Capture the cell that displays the provided text and extract its (x, y) central coordinate. 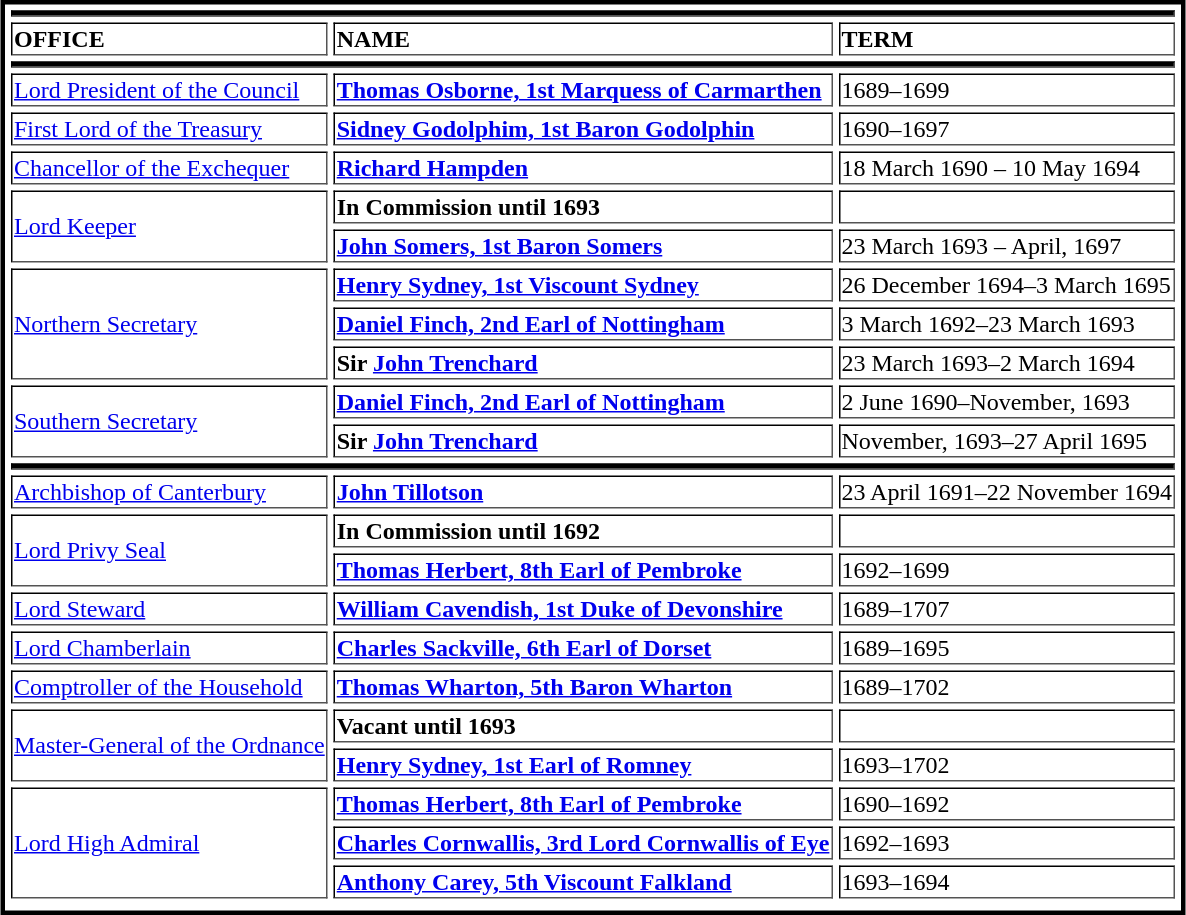
1693–1694 (1006, 882)
18 March 1690 – 10 May 1694 (1006, 168)
OFFICE (170, 38)
1689–1695 (1006, 648)
1692–1693 (1006, 842)
Anthony Carey, 5th Viscount Falkland (584, 882)
23 March 1693 – April, 1697 (1006, 246)
First Lord of the Treasury (170, 128)
1689–1702 (1006, 686)
Thomas Osborne, 1st Marquess of Carmarthen (584, 90)
TERM (1006, 38)
Southern Secretary (170, 422)
Lord Keeper (170, 226)
Vacant until 1693 (584, 726)
John Tillotson (584, 492)
Comptroller of the Household (170, 686)
1690–1692 (1006, 804)
Lord High Admiral (170, 844)
1690–1697 (1006, 128)
Sidney Godolphim, 1st Baron Godolphin (584, 128)
Henry Sydney, 1st Viscount Sydney (584, 284)
1689–1699 (1006, 90)
William Cavendish, 1st Duke of Devonshire (584, 608)
NAME (584, 38)
Henry Sydney, 1st Earl of Romney (584, 764)
Archbishop of Canterbury (170, 492)
In Commission until 1693 (584, 206)
2 June 1690–November, 1693 (1006, 402)
3 March 1692–23 March 1693 (1006, 324)
Master-General of the Ordnance (170, 746)
Lord Chamberlain (170, 648)
1692–1699 (1006, 570)
In Commission until 1692 (584, 530)
John Somers, 1st Baron Somers (584, 246)
Thomas Wharton, 5th Baron Wharton (584, 686)
26 December 1694–3 March 1695 (1006, 284)
1689–1707 (1006, 608)
23 March 1693–2 March 1694 (1006, 362)
Chancellor of the Exchequer (170, 168)
1693–1702 (1006, 764)
Richard Hampden (584, 168)
Lord Privy Seal (170, 550)
Northern Secretary (170, 324)
Lord President of the Council (170, 90)
Charles Sackville, 6th Earl of Dorset (584, 648)
23 April 1691–22 November 1694 (1006, 492)
November, 1693–27 April 1695 (1006, 440)
Lord Steward (170, 608)
Charles Cornwallis, 3rd Lord Cornwallis of Eye (584, 842)
